Return (x, y) of the center of cell containing provided text 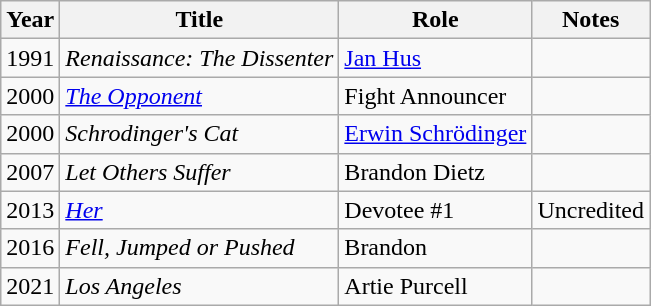
2021 (30, 286)
2007 (30, 172)
Year (30, 20)
Devotee #1 (436, 210)
Brandon Dietz (436, 172)
Erwin Schrödinger (436, 134)
1991 (30, 58)
2013 (30, 210)
Schrodinger's Cat (200, 134)
The Opponent (200, 96)
Let Others Suffer (200, 172)
Fell, Jumped or Pushed (200, 248)
Uncredited (591, 210)
Jan Hus (436, 58)
Her (200, 210)
Role (436, 20)
Renaissance: The Dissenter (200, 58)
Notes (591, 20)
Title (200, 20)
Artie Purcell (436, 286)
Brandon (436, 248)
Los Angeles (200, 286)
Fight Announcer (436, 96)
2016 (30, 248)
